Return (x, y) of the center of cell containing provided text 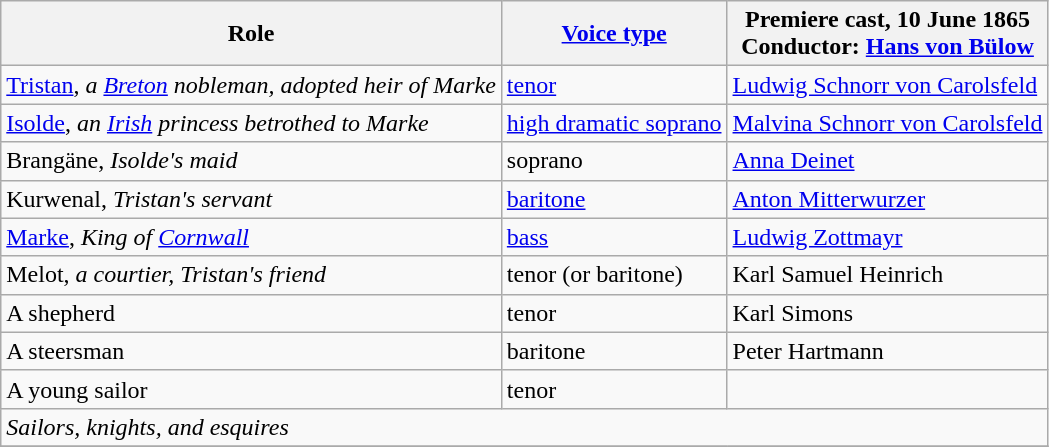
Peter Hartmann (888, 351)
Kurwenal, Tristan's servant (252, 199)
high dramatic soprano (614, 123)
Melot, a courtier, Tristan's friend (252, 275)
Brangäne, Isolde's maid (252, 161)
Ludwig Zottmayr (888, 237)
Ludwig Schnorr von Carolsfeld (888, 85)
Premiere cast, 10 June 1865Conductor: Hans von Bülow (888, 34)
tenor (or baritone) (614, 275)
Anton Mitterwurzer (888, 199)
Karl Samuel Heinrich (888, 275)
Anna Deinet (888, 161)
soprano (614, 161)
Malvina Schnorr von Carolsfeld (888, 123)
Role (252, 34)
bass (614, 237)
Voice type (614, 34)
A shepherd (252, 313)
Isolde, an Irish princess betrothed to Marke (252, 123)
Sailors, knights, and esquires (524, 427)
A steersman (252, 351)
A young sailor (252, 389)
Tristan, a Breton nobleman, adopted heir of Marke (252, 85)
Marke, King of Cornwall (252, 237)
Karl Simons (888, 313)
